Provide the (x, y) coordinate of the cell's center where the given text is located.  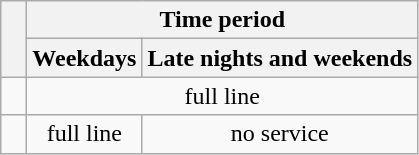
no service (280, 134)
Weekdays (84, 58)
Time period (222, 20)
Late nights and weekends (280, 58)
